Search for the cell housing the specified text and yield its [X, Y] center coordinate. 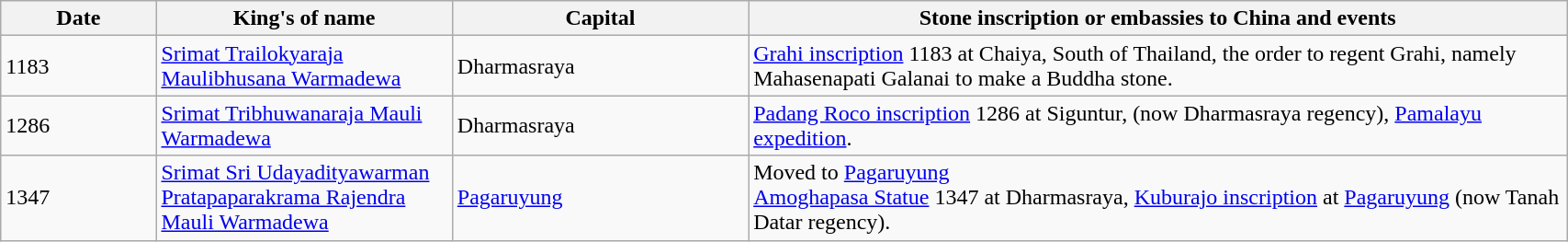
Grahi inscription 1183 at Chaiya, South of Thailand, the order to regent Grahi, namely Mahasenapati Galanai to make a Buddha stone. [1157, 66]
King's of name [304, 18]
Stone inscription or embassies to China and events [1157, 18]
Date [79, 18]
1347 [79, 198]
Srimat Sri Udayadityawarman Pratapaparakrama Rajendra Mauli Warmadewa [304, 198]
Srimat Trailokyaraja Maulibhusana Warmadewa [304, 66]
1183 [79, 66]
Moved to PagaruyungAmoghapasa Statue 1347 at Dharmasraya, Kuburajo inscription at Pagaruyung (now Tanah Datar regency). [1157, 198]
Padang Roco inscription 1286 at Siguntur, (now Dharmasraya regency), Pamalayu expedition. [1157, 125]
1286 [79, 125]
Srimat Tribhuwanaraja Mauli Warmadewa [304, 125]
Capital [600, 18]
Pagaruyung [600, 198]
